Provide the [X, Y] coordinate of the cell's center where the given text is located.  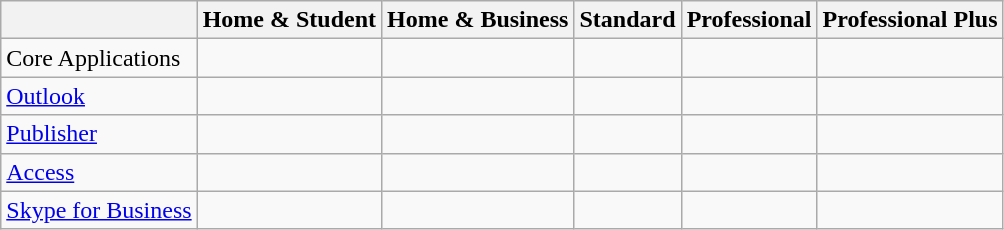
Standard [628, 20]
Professional [749, 20]
Publisher [99, 134]
Home & Business [478, 20]
Outlook [99, 96]
Core Applications [99, 58]
Professional Plus [910, 20]
Home & Student [289, 20]
Access [99, 172]
Skype for Business [99, 210]
